Pinpoint the cell where the given text exists, returning its (x, y) midpoint coordinate. 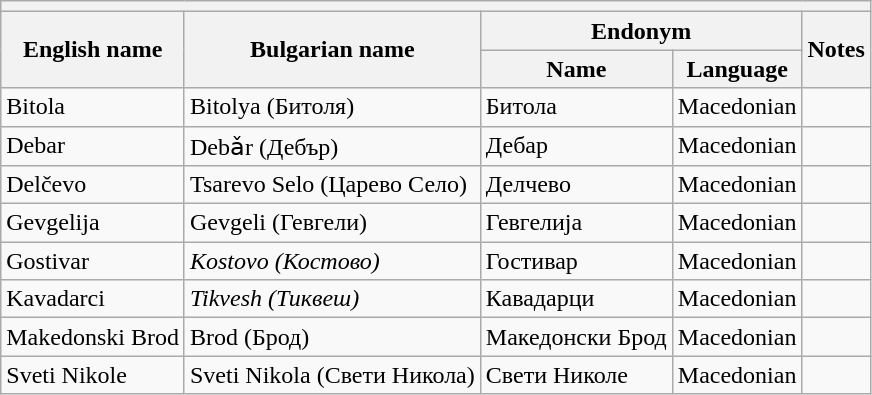
Свети Николе (576, 375)
English name (93, 50)
Делчево (576, 185)
Tikvesh (Тиквеш) (332, 299)
Name (576, 69)
Bitola (93, 107)
Sveti Nikola (Свети Никола) (332, 375)
Bitolya (Битоля) (332, 107)
Дебaр (576, 146)
Кавадарци (576, 299)
Tsarevo Selo (Царево Село) (332, 185)
Bulgarian name (332, 50)
Debar (93, 146)
Debǎr (Дебър) (332, 146)
Gevgelija (93, 223)
Гостивар (576, 261)
Gostivar (93, 261)
Notes (836, 50)
Makedonski Brod (93, 337)
Битола (576, 107)
Language (737, 69)
Delčevo (93, 185)
Македонски Брод (576, 337)
Gevgeli (Гевгели) (332, 223)
Brod (Брод) (332, 337)
Kavadarci (93, 299)
Sveti Nikole (93, 375)
Kostovo (Костово) (332, 261)
Endonym (641, 31)
Гевгелија (576, 223)
